Return the (X, Y) coordinate for the center point of the cell that contains the specified text.  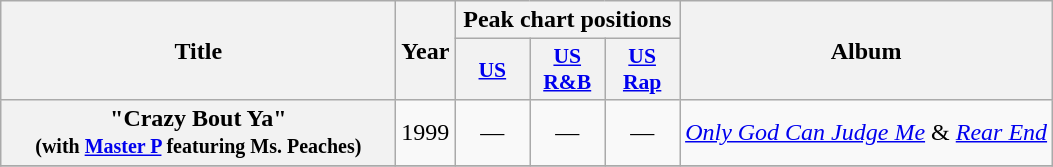
Album (866, 50)
"Crazy Bout Ya"(with Master P featuring Ms. Peaches) (198, 132)
Year (426, 50)
USRap (642, 70)
Title (198, 50)
1999 (426, 132)
Peak chart positions (568, 20)
Only God Can Judge Me & Rear End (866, 132)
USR&B (568, 70)
US (492, 70)
